Return (X, Y) of the center of cell containing provided text 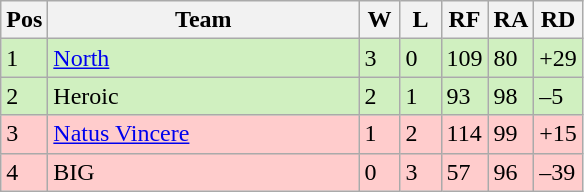
99 (511, 134)
+15 (558, 134)
Heroic (204, 96)
80 (511, 58)
W (380, 20)
96 (511, 172)
4 (24, 172)
–5 (558, 96)
L (420, 20)
98 (511, 96)
BIG (204, 172)
–39 (558, 172)
Natus Vincere (204, 134)
North (204, 58)
+29 (558, 58)
93 (464, 96)
109 (464, 58)
Team (204, 20)
114 (464, 134)
57 (464, 172)
Pos (24, 20)
RF (464, 20)
RA (511, 20)
RD (558, 20)
